Locate the cell with the specified text and output its [x, y] center coordinate. 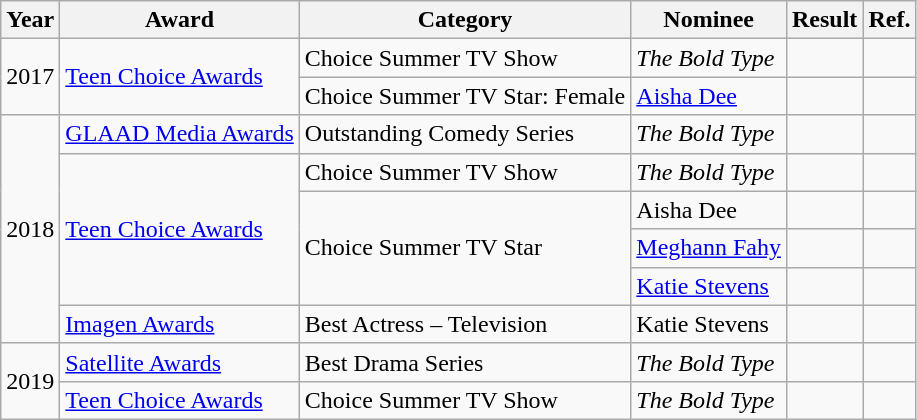
2019 [30, 381]
2017 [30, 77]
Category [464, 20]
Ref. [890, 20]
Outstanding Comedy Series [464, 134]
Best Actress – Television [464, 324]
Year [30, 20]
Result [824, 20]
Meghann Fahy [709, 248]
Nominee [709, 20]
Best Drama Series [464, 362]
2018 [30, 229]
Satellite Awards [180, 362]
GLAAD Media Awards [180, 134]
Choice Summer TV Star [464, 248]
Imagen Awards [180, 324]
Award [180, 20]
Choice Summer TV Star: Female [464, 96]
